Return [X, Y] of the center of cell containing provided text 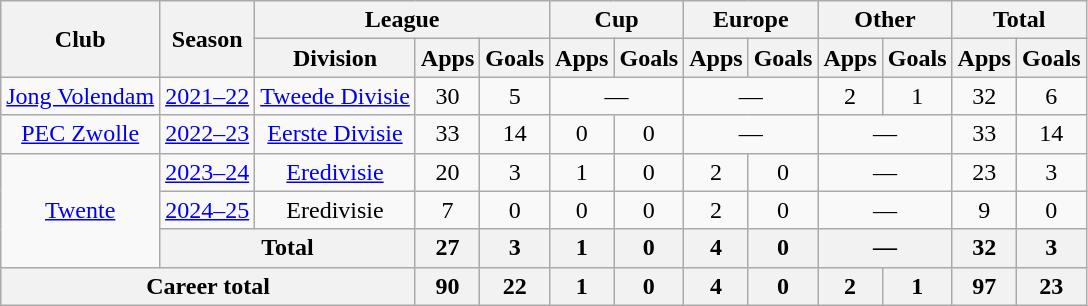
30 [447, 96]
97 [984, 286]
League [402, 20]
Other [885, 20]
PEC Zwolle [80, 134]
Tweede Divisie [336, 96]
Division [336, 58]
2022–23 [208, 134]
5 [515, 96]
2023–24 [208, 172]
Career total [208, 286]
Europe [751, 20]
Twente [80, 210]
22 [515, 286]
Cup [617, 20]
Club [80, 39]
Eerste Divisie [336, 134]
9 [984, 210]
20 [447, 172]
Jong Volendam [80, 96]
6 [1051, 96]
2024–25 [208, 210]
7 [447, 210]
90 [447, 286]
2021–22 [208, 96]
Season [208, 39]
27 [447, 248]
